Search for the cell housing the specified text and yield its [x, y] center coordinate. 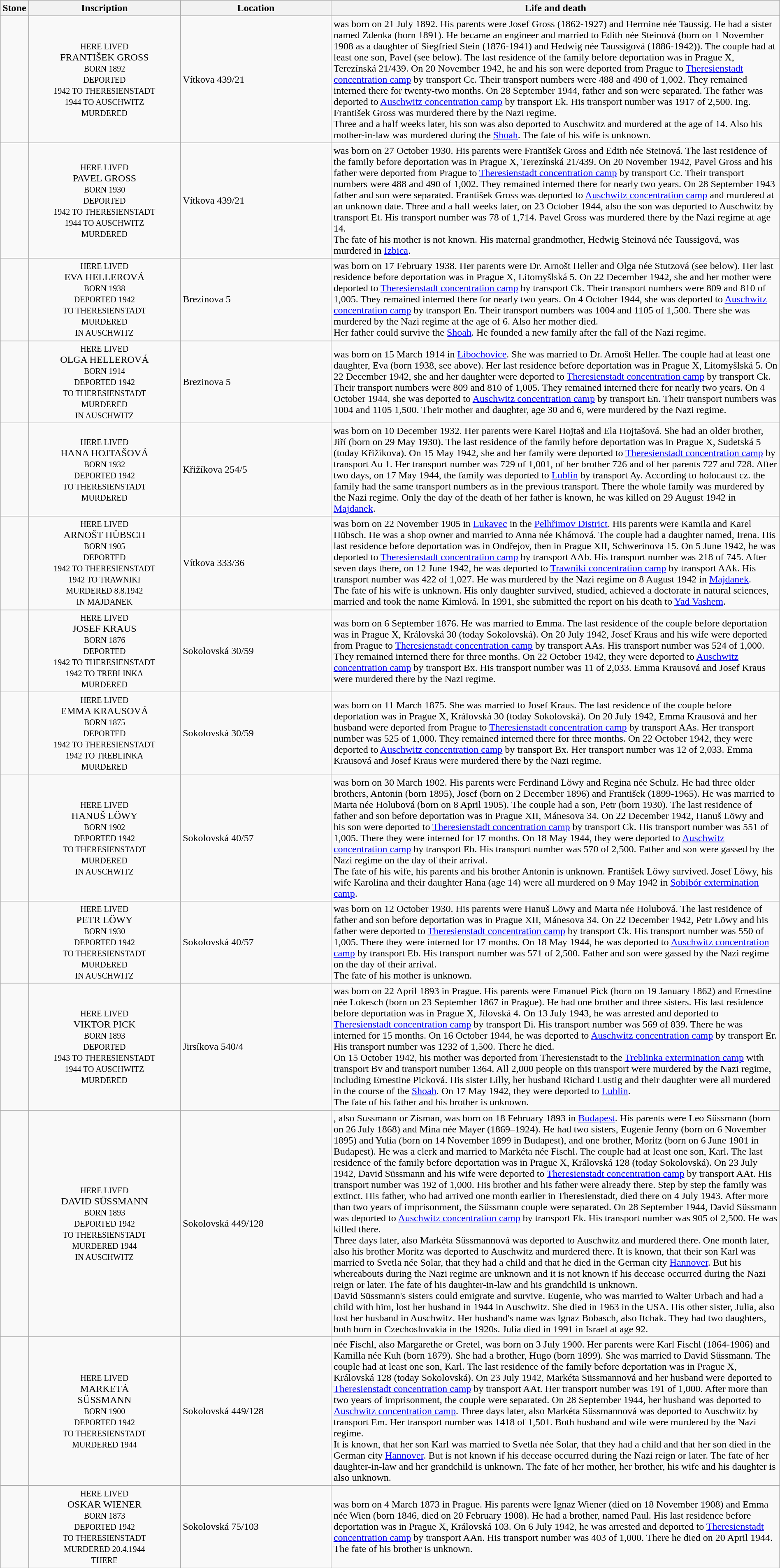
Location [256, 8]
Life and death [555, 8]
Stone [14, 8]
HERE LIVEDDAVID SÜSSMANNBORN 1893DEPORTED 1942TO THERESIENSTADTMURDERED 1944IN AUSCHWITZ [104, 1223]
Křižíkova 254/5 [256, 470]
HERE LIVEDEMMA KRAUSOVÁBORN 1875DEPORTED1942 TO THERESIENSTADT1942 TO TREBLINKAMURDERED [104, 733]
HERE LIVEDJOSEF KRAUSBORN 1876DEPORTED1942 TO THERESIENSTADT1942 TO TREBLINKAMURDERED [104, 651]
HERE LIVEDARNOŠT HÜBSCHBORN 1905DEPORTED1942 TO THERESIENSTADT1942 TO TRAWNIKIMURDERED 8.8.1942IN MAJDANEK [104, 563]
HERE LIVEDPETR LÖWYBORN 1930DEPORTED 1942TO THERESIENSTADTMURDEREDIN AUSCHWITZ [104, 942]
Sokolovská 75/103 [256, 1527]
HERE LIVEDHANA HOJTAŠOVÁBORN 1932DEPORTED 1942TO THERESIENSTADTMURDERED [104, 470]
Inscription [104, 8]
Vítkova 333/36 [256, 563]
HERE LIVEDHANUŠ LÖWYBORN 1902DEPORTED 1942TO THERESIENSTADTMURDEREDIN AUSCHWITZ [104, 837]
HERE LIVEDFRANTIŠEK GROSSBORN 1892DEPORTED1942 TO THERESIENSTADT1944 TO AUSCHWITZMURDERED [104, 79]
Jirsíkova 540/4 [256, 1046]
HERE LIVEDPAVEL GROSSBORN 1930DEPORTED1942 TO THERESIENSTADT1944 TO AUSCHWITZMURDERED [104, 201]
HERE LIVEDVIKTOR PICKBORN 1893DEPORTED1943 TO THERESIENSTADT1944 TO AUSCHWITZMURDERED [104, 1046]
HERE LIVEDEVA HELLEROVÁBORN 1938DEPORTED 1942TO THERESIENSTADTMURDEREDIN AUSCHWITZ [104, 299]
HERE LIVEDOLGA HELLEROVÁBORN 1914DEPORTED 1942TO THERESIENSTADTMURDEREDIN AUSCHWITZ [104, 382]
HERE LIVEDMARKETÁSÜSSMANNBORN 1900DEPORTED 1942TO THERESIENSTADTMURDERED 1944 [104, 1411]
HERE LIVEDOSKAR WIENERBORN 1873DEPORTED 1942TO THERESIENSTADTMURDERED 20.4.1944THERE [104, 1527]
